Detect which cell encompasses the target text, then output its (x, y) center coordinate. 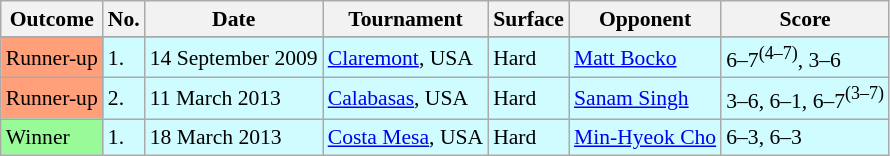
Matt Bocko (645, 58)
Winner (52, 137)
Tournament (406, 19)
18 March 2013 (234, 137)
Claremont, USA (406, 58)
6–7(4–7), 3–6 (805, 58)
Date (234, 19)
3–6, 6–1, 6–7(3–7) (805, 98)
No. (124, 19)
Outcome (52, 19)
Surface (528, 19)
Calabasas, USA (406, 98)
14 September 2009 (234, 58)
Sanam Singh (645, 98)
6–3, 6–3 (805, 137)
Costa Mesa, USA (406, 137)
Min-Hyeok Cho (645, 137)
Opponent (645, 19)
11 March 2013 (234, 98)
2. (124, 98)
Score (805, 19)
